Return [x, y] of the center of cell containing provided text 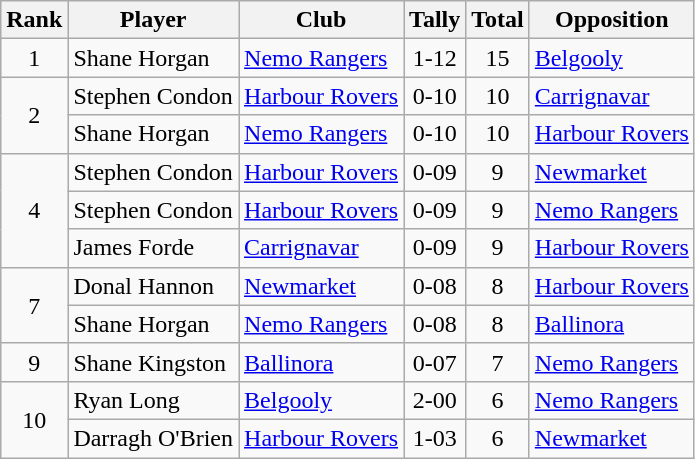
Rank [34, 20]
15 [498, 58]
1-03 [435, 438]
Player [154, 20]
Donal Hannon [154, 286]
Total [498, 20]
Ryan Long [154, 400]
0-07 [435, 362]
2 [34, 115]
Opposition [612, 20]
James Forde [154, 248]
Tally [435, 20]
Shane Kingston [154, 362]
1-12 [435, 58]
Darragh O'Brien [154, 438]
2-00 [435, 400]
Club [322, 20]
4 [34, 210]
1 [34, 58]
